Output the [x, y] coordinate of the center of the cell containing the given text.  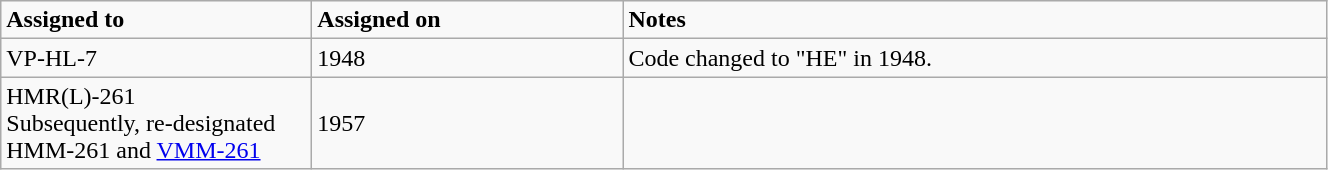
Notes [975, 20]
HMR(L)-261Subsequently, re-designated HMM-261 and VMM-261 [156, 123]
Assigned on [468, 20]
VP-HL-7 [156, 58]
Code changed to "HE" in 1948. [975, 58]
1948 [468, 58]
1957 [468, 123]
Assigned to [156, 20]
